Return (X, Y) of the center of cell containing provided text 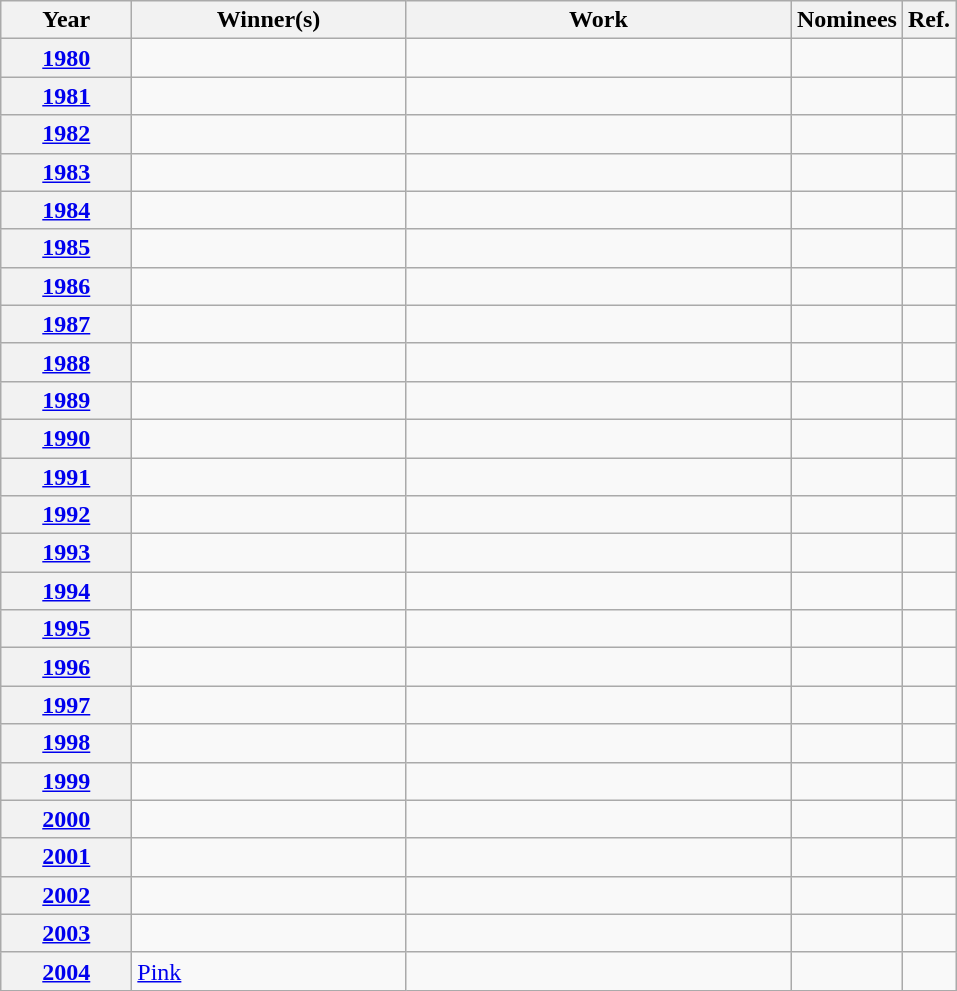
1990 (66, 438)
1994 (66, 591)
1982 (66, 134)
1988 (66, 362)
2004 (66, 971)
1999 (66, 781)
1987 (66, 324)
2002 (66, 895)
1986 (66, 286)
2003 (66, 933)
1995 (66, 629)
Year (66, 20)
Winner(s) (269, 20)
1983 (66, 172)
Work (598, 20)
1992 (66, 515)
1989 (66, 400)
Nominees (846, 20)
1984 (66, 210)
Ref. (928, 20)
2001 (66, 857)
1981 (66, 96)
1993 (66, 553)
1996 (66, 667)
1998 (66, 743)
2000 (66, 819)
1985 (66, 248)
Pink (269, 971)
1997 (66, 705)
1991 (66, 477)
1980 (66, 58)
